Output the (X, Y) coordinate of the center of the cell containing the given text.  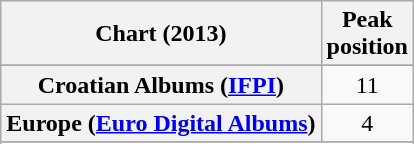
4 (367, 123)
Chart (2013) (161, 34)
11 (367, 85)
Europe (Euro Digital Albums) (161, 123)
Croatian Albums (IFPI) (161, 85)
Peakposition (367, 34)
